Return the (X, Y) coordinate for the center point of the cell that contains the specified text.  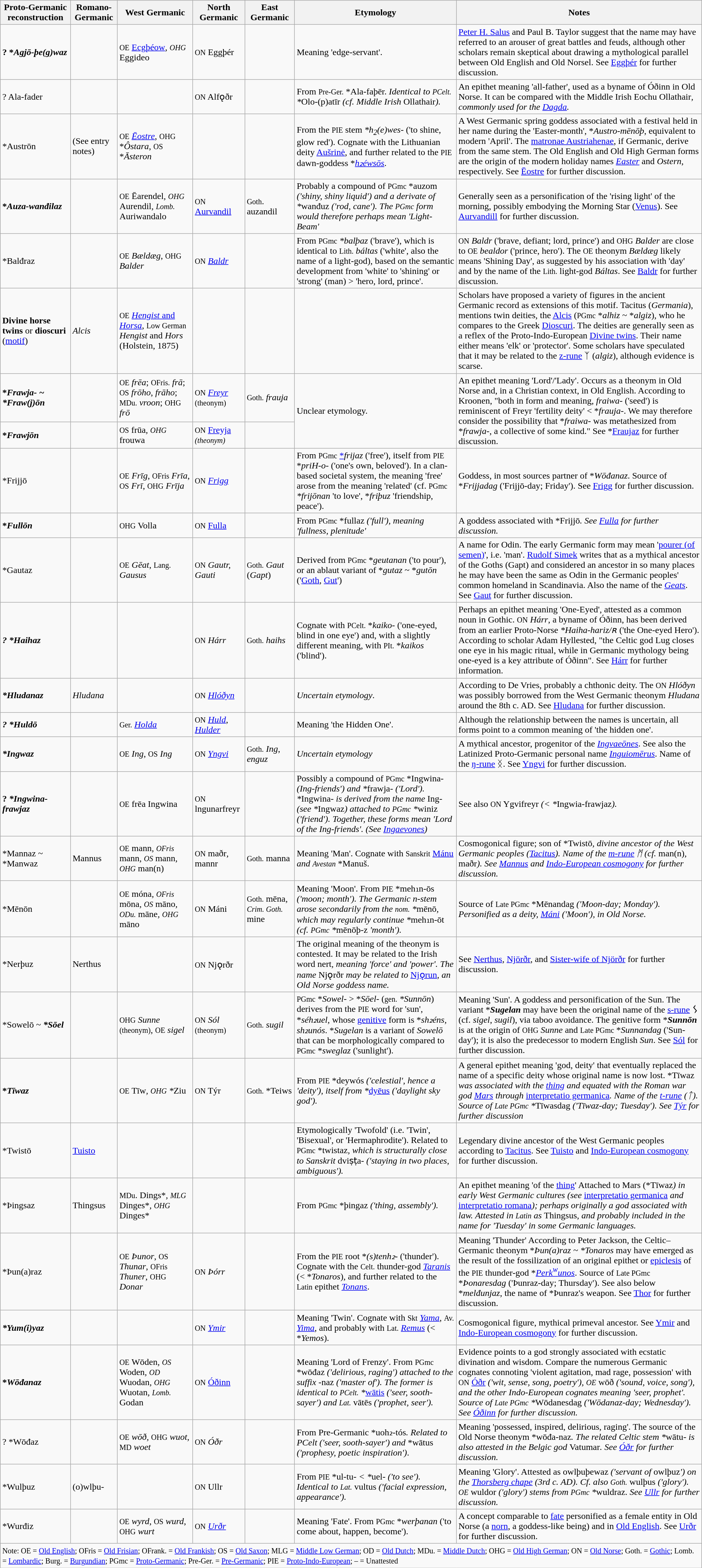
? *Agjō-þe(g)waz (35, 52)
ON Máni (219, 908)
Divine horse twins or dioscuri (motif) (35, 331)
Goth. manna (270, 858)
ON Ymir (219, 1327)
Tuisto (94, 1151)
OE Ēarendel, OHG Aurendil, Lomb. Auriwandalo (155, 206)
Nerthus (94, 964)
Derived from PGmc *geutanan ('to pour'), or an ablaut variant of *gutaz ~ *gutōn ('Goth, Gut') (376, 570)
ON Sól (theonym) (219, 1025)
West Germanic (155, 13)
Romano-Germanic (94, 13)
*Ingwaz (35, 754)
OE Frīg, OFris Frīa, OS Frī, OHG Frīja (155, 480)
Goddess, in most sources partner of *Wōđanaz. Source of *Frijjadag ('Frijjō-day; Friday'). See Frigg for further discussion. (579, 480)
Meaning 'Fate'. From PGmc *werþanan ('to come about, happen, become'). (376, 1526)
(o)wlþu- (94, 1486)
*Þingsaz (35, 1206)
OHG Volla (155, 525)
? *Wōđaz (35, 1442)
OE mann, OFris mann, OS mann, OHG man(n) (155, 858)
From PIE *deywós ('celestial', hence a 'deity'), itself from *dyēus ('daylight sky god'). (376, 1091)
ON Fulla (219, 525)
ON lngunarfreyr (219, 803)
MDu. Dings*, MLG Dinges*, OHG Dinges* (155, 1206)
(See entry notes) (94, 146)
East Germanic (270, 13)
? *Huldō (35, 725)
Cosmogonical figure, mythical primeval ancestor. See Ymir and Indo-European cosmogony for further discussion. (579, 1327)
ON Alfǫðr (219, 97)
*Balđraz (35, 261)
From Pre-Germanic *uoh₂-tós. Related to PCelt ('seer, sooth-sayer') and *wātus ('prophesy, poetic inspiration'). (376, 1442)
Uncertain etymology. (376, 695)
Meaning 'edge-servant'. (376, 52)
ON Freyr (theonym) (219, 397)
*Frawja- ~ *Fraw(j)ōn (35, 397)
Goth. mēna, Crim. Goth. mine (270, 908)
Ger. Holda (155, 725)
*Wōđanaz (35, 1382)
See also ON Ygvifreyr (< *Ingwia-frawjaz). (579, 803)
ON Hlóðyn (219, 695)
*Auza-wanđilaz (35, 206)
OE Ing, OS Ing (155, 754)
ON Frigg (219, 480)
ON Freyja (theonym) (219, 435)
ON Aurvandil (219, 206)
From PGmc *fullaz ('full'), meaning 'fullness, plenitude' (376, 525)
Alcis (94, 331)
OE wōð, OHG wuot, MD woet (155, 1442)
ON Eggþér (219, 52)
OHG Sunne (theonym), OE sigel (155, 1025)
Meaning 'the Hidden One'. (376, 725)
Meaning 'Twin'. Cognate with Skt Yama, Av. Yima, and probably with Lat. Remus (< *Yemos). (376, 1327)
Thingsus (94, 1206)
From the PIE stem *h2(e)wes- ('to shine, glow red'). Cognate with the Lithuanian deity Aušrinė, and further related to the PIE dawn-goddess *h₂éwsōs. (376, 146)
From PIE *ul-tu- < *uel- ('to see'). Identical to Lat. vultus ('facial expression, appearance'). (376, 1486)
*Wurđiz (35, 1526)
ON Njǫrðr (219, 964)
North Germanic (219, 13)
? *Haihaz (35, 640)
ON Yngvi (219, 754)
*Yum(i)yaz (35, 1327)
OE Hengist and Horsa, Low German Hengist and Hors (Holstein, 1875) (155, 331)
OE frēa; OFris. frā; OS frōho, frāho; MDu. vroon; OHG frō (155, 397)
? Ala-fader (35, 97)
*Hludanaz (35, 695)
*Mēnōn (35, 908)
OE wyrd, OS wurd, OHG wurt (155, 1526)
From Pre-Ger. *Ala-faþēr. Identical to PCelt. *Olo-(p)atīr (cf. Middle Irish Ollathair). (376, 97)
ON Óðinn (219, 1382)
Although the relationship between the names is uncertain, all forms point to a common meaning of 'the hidden one'. (579, 725)
Goth. Gaut (Gapt) (270, 570)
Goth. Ing, enguz (270, 754)
ON Týr (219, 1091)
OE Þunor, OS Thunar, OFris Thuner, OHG Donar (155, 1272)
*Sowelō ~ *Sōel (35, 1025)
Proto-Germanic reconstruction (35, 13)
Hludana (94, 695)
ON Urðr (219, 1526)
ON Baldr (219, 261)
Source of Late PGmc *Mēnandag ('Moon-day; Monday'). Personified as a deity, Máni ('Moon'), in Old Norse. (579, 908)
Meaning 'Man'. Cognate with Sanskrit Mánu and Avestan *Manuš. (376, 858)
ON Óðr (219, 1442)
? *Ingwina-frawjaz (35, 803)
*Mannaz ~ *Manwaz (35, 858)
*Gautaz (35, 570)
*Þun(a)raz (35, 1272)
OE Ēostre, OHG *Ôstara, OS *Āsteron (155, 146)
*Nerþuz (35, 964)
OE Bældæg, OHG Balder (155, 261)
Goth. haihs (270, 640)
*Tīwaz (35, 1091)
OE frēa Ingwina (155, 803)
Notes (579, 13)
*Fullōn (35, 525)
OE móna, OFris mōna, OS māno, ODu. māne, OHG māno (155, 908)
Goth. frauja (270, 397)
*Twistō (35, 1151)
Goth. sugil (270, 1025)
From the PIE root *(s)tenh₂- ('thunder'). Cognate with the Celt. thunder-god Taranis (< *Tonaros), and further related to the Latin epithet Tonans. (376, 1272)
OE Gēat, Lang.Gausus (155, 570)
ON Huld, Hulder (219, 725)
*Austrōn (35, 146)
Legendary divine ancestor of the West Germanic peoples according to Tacitus. See Tuisto and Indo-European cosmogony for further discussion. (579, 1151)
OE Ecgþéow, OHG Eggideo (155, 52)
From PGmc *þingaz ('thing, assembly'). (376, 1206)
OE Wōden, OS Woden, OD Wuodan, OHG Wuotan, Lomb. Godan (155, 1382)
ON Hárr (219, 640)
*Frawjōn (35, 435)
OE Tīw, OHG *Ziu (155, 1091)
ON Gautr, Gauti (219, 570)
Mannus (94, 858)
*Frijjō (35, 480)
Goth. auzandil (270, 206)
*Wulþuz (35, 1486)
Cognate with PCelt. *kaiko- ('one-eyed, blind in one eye') and, with a slightly different meaning, with PIt. *kaikos ('blind'). (376, 640)
See Nerthus, Njörðr, and Sister-wife of Njörðr for further discussion. (579, 964)
ON Þórr (219, 1272)
ON Ullr (219, 1486)
Etymology (376, 13)
ON maðr, mannr (219, 858)
OS frūa, OHG frouwa (155, 435)
A goddess associated with *Frijjō. See Fulla for further discussion. (579, 525)
Unclear etymology. (376, 411)
Uncertain etymology (376, 754)
Goth. *Teiws (270, 1091)
